Return [x, y] of the center of cell containing provided text 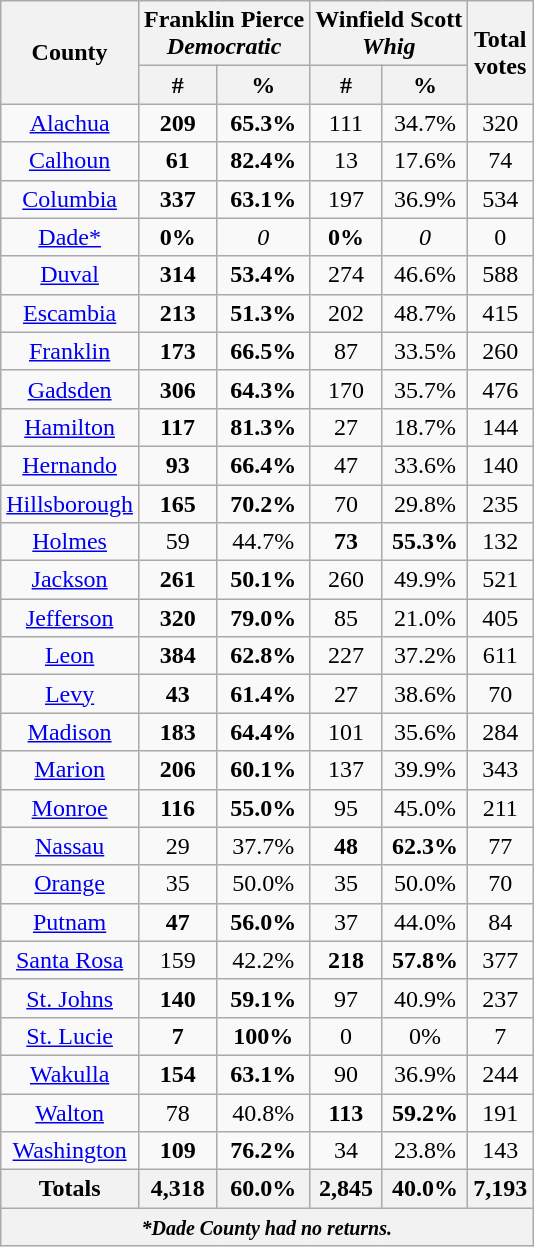
Nassau [70, 846]
415 [500, 313]
Holmes [70, 542]
183 [177, 732]
209 [177, 123]
Columbia [70, 199]
Totalvotes [500, 52]
St. Johns [70, 998]
29 [177, 846]
Wakulla [70, 1074]
44.0% [425, 922]
Putnam [70, 922]
Leon [70, 656]
33.5% [425, 351]
Hernando [70, 465]
Marion [70, 770]
37.2% [425, 656]
197 [346, 199]
100% [264, 1036]
159 [177, 960]
79.0% [264, 618]
Gadsden [70, 389]
206 [177, 770]
62.3% [425, 846]
113 [346, 1113]
43 [177, 694]
59.1% [264, 998]
521 [500, 580]
55.0% [264, 808]
60.1% [264, 770]
60.0% [264, 1189]
4,318 [177, 1189]
85 [346, 618]
314 [177, 275]
235 [500, 503]
50.1% [264, 580]
Duval [70, 275]
Santa Rosa [70, 960]
53.4% [264, 275]
39.9% [425, 770]
218 [346, 960]
59 [177, 542]
81.3% [264, 427]
Monroe [70, 808]
284 [500, 732]
37 [346, 922]
237 [500, 998]
101 [346, 732]
7,193 [500, 1189]
*Dade County had no returns. [267, 1227]
97 [346, 998]
35.6% [425, 732]
77 [500, 846]
261 [177, 580]
48.7% [425, 313]
202 [346, 313]
62.8% [264, 656]
191 [500, 1113]
70.2% [264, 503]
117 [177, 427]
66.5% [264, 351]
73 [346, 542]
84 [500, 922]
274 [346, 275]
61.4% [264, 694]
37.7% [264, 846]
Franklin [70, 351]
132 [500, 542]
165 [177, 503]
51.3% [264, 313]
34 [346, 1151]
Calhoun [70, 161]
170 [346, 389]
377 [500, 960]
49.9% [425, 580]
90 [346, 1074]
44.7% [264, 542]
18.7% [425, 427]
74 [500, 161]
2,845 [346, 1189]
Hamilton [70, 427]
Levy [70, 694]
Jackson [70, 580]
611 [500, 656]
Winfield ScottWhig [389, 34]
Madison [70, 732]
46.6% [425, 275]
306 [177, 389]
95 [346, 808]
588 [500, 275]
21.0% [425, 618]
66.4% [264, 465]
Franklin PierceDemocratic [224, 34]
144 [500, 427]
64.4% [264, 732]
40.8% [264, 1113]
87 [346, 351]
137 [346, 770]
64.3% [264, 389]
35.7% [425, 389]
Alachua [70, 123]
76.2% [264, 1151]
337 [177, 199]
61 [177, 161]
116 [177, 808]
343 [500, 770]
Escambia [70, 313]
93 [177, 465]
213 [177, 313]
Totals [70, 1189]
154 [177, 1074]
82.4% [264, 161]
173 [177, 351]
78 [177, 1113]
56.0% [264, 922]
29.8% [425, 503]
17.6% [425, 161]
476 [500, 389]
109 [177, 1151]
384 [177, 656]
Orange [70, 884]
23.8% [425, 1151]
59.2% [425, 1113]
County [70, 52]
48 [346, 846]
St. Lucie [70, 1036]
38.6% [425, 694]
Walton [70, 1113]
65.3% [264, 123]
405 [500, 618]
33.6% [425, 465]
111 [346, 123]
Jefferson [70, 618]
143 [500, 1151]
57.8% [425, 960]
40.0% [425, 1189]
Hillsborough [70, 503]
40.9% [425, 998]
Dade* [70, 237]
534 [500, 199]
42.2% [264, 960]
211 [500, 808]
Washington [70, 1151]
34.7% [425, 123]
45.0% [425, 808]
244 [500, 1074]
13 [346, 161]
227 [346, 656]
55.3% [425, 542]
